Determine the [x, y] coordinate at the center of the cell enclosing the given text.  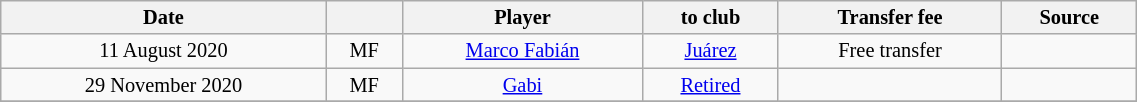
Transfer fee [890, 17]
Gabi [522, 85]
Juárez [711, 51]
Player [522, 17]
29 November 2020 [164, 85]
Source [1070, 17]
Date [164, 17]
Free transfer [890, 51]
Retired [711, 85]
Marco Fabián [522, 51]
to club [711, 17]
11 August 2020 [164, 51]
